Extract the [X, Y] coordinate from the center of the cell holding the provided text.  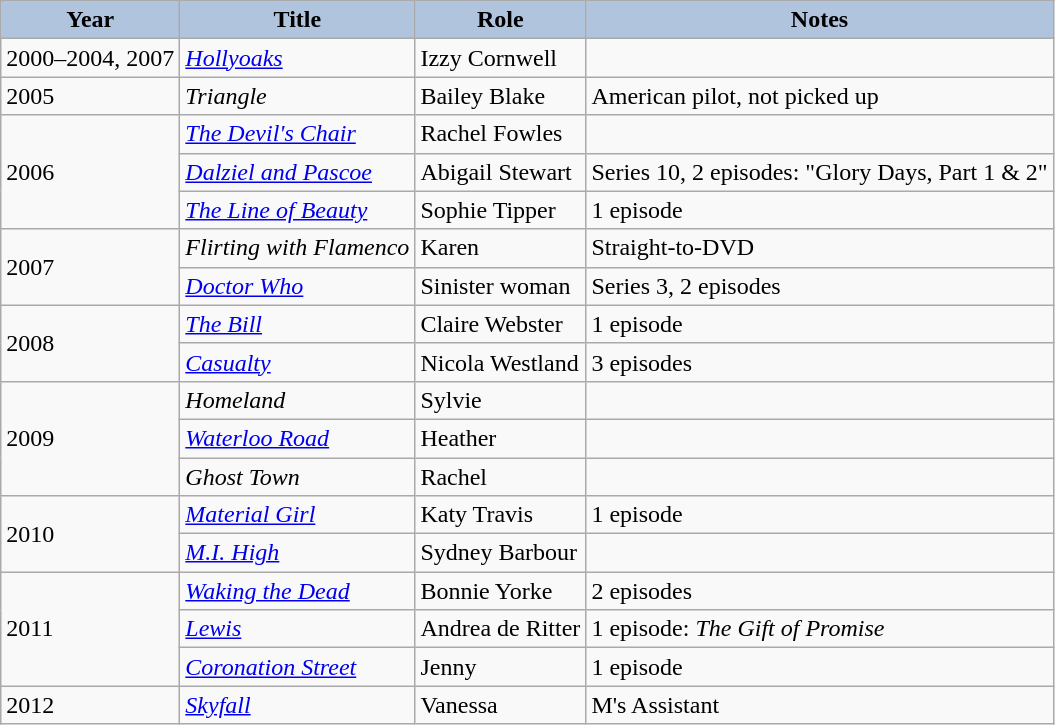
Role [500, 20]
Ghost Town [298, 477]
2005 [90, 96]
The Line of Beauty [298, 210]
Sophie Tipper [500, 210]
2009 [90, 438]
Andrea de Ritter [500, 629]
Sydney Barbour [500, 553]
Katy Travis [500, 515]
2006 [90, 172]
M.I. High [298, 553]
The Devil's Chair [298, 134]
The Bill [298, 324]
Series 10, 2 episodes: "Glory Days, Part 1 & 2" [820, 172]
Abigail Stewart [500, 172]
Material Girl [298, 515]
Waking the Dead [298, 591]
Homeland [298, 400]
Lewis [298, 629]
Year [90, 20]
Claire Webster [500, 324]
Rachel [500, 477]
Vanessa [500, 705]
Bailey Blake [500, 96]
2011 [90, 629]
Bonnie Yorke [500, 591]
Nicola Westland [500, 362]
2 episodes [820, 591]
Karen [500, 248]
3 episodes [820, 362]
Waterloo Road [298, 438]
2000–2004, 2007 [90, 58]
Skyfall [298, 705]
Jenny [500, 667]
Triangle [298, 96]
Sinister woman [500, 286]
Dalziel and Pascoe [298, 172]
Hollyoaks [298, 58]
2008 [90, 343]
Flirting with Flamenco [298, 248]
Rachel Fowles [500, 134]
1 episode: The Gift of Promise [820, 629]
Series 3, 2 episodes [820, 286]
Doctor Who [298, 286]
Coronation Street [298, 667]
Notes [820, 20]
Casualty [298, 362]
American pilot, not picked up [820, 96]
2010 [90, 534]
Heather [500, 438]
Straight-to-DVD [820, 248]
M's Assistant [820, 705]
Title [298, 20]
Izzy Cornwell [500, 58]
2007 [90, 267]
Sylvie [500, 400]
2012 [90, 705]
